Detect which cell encompasses the target text, then output its (x, y) center coordinate. 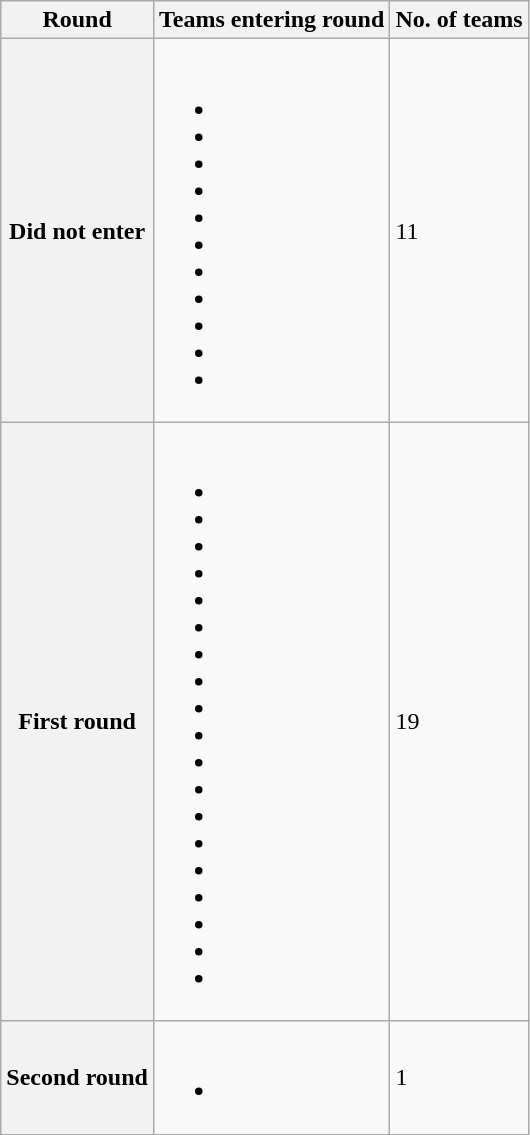
No. of teams (459, 20)
11 (459, 230)
Second round (78, 1078)
Did not enter (78, 230)
Round (78, 20)
1 (459, 1078)
19 (459, 722)
Teams entering round (271, 20)
First round (78, 722)
